Determine the [X, Y] coordinate at the center of the cell enclosing the given text.  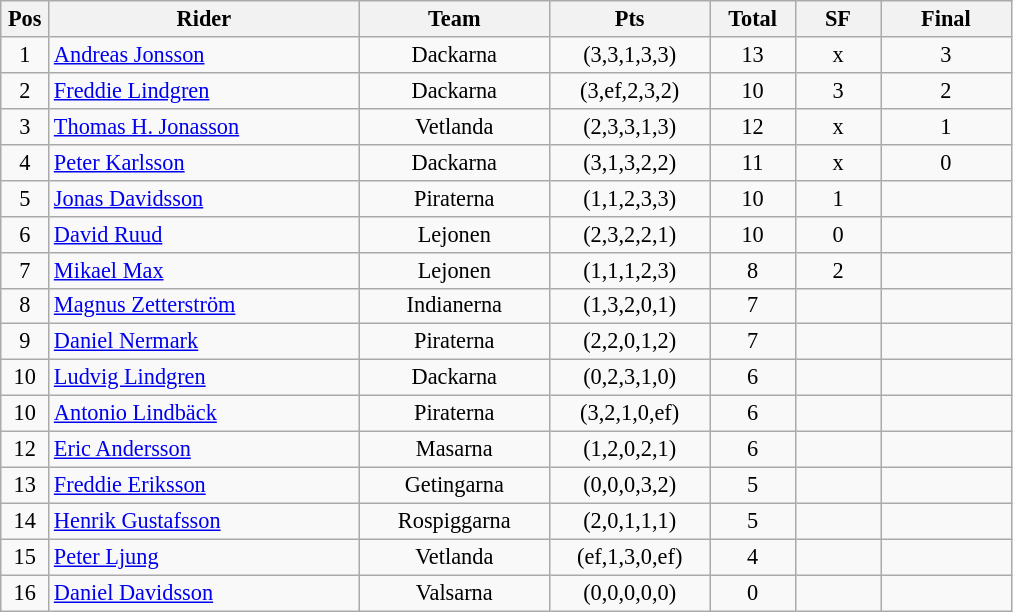
Masarna [454, 450]
(ef,1,3,0,ef) [629, 557]
Eric Andersson [204, 450]
(2,0,1,1,1) [629, 521]
(1,3,2,0,1) [629, 306]
Freddie Eriksson [204, 485]
(0,2,3,1,0) [629, 378]
Total [752, 19]
David Ruud [204, 234]
11 [752, 162]
Rospiggarna [454, 521]
Magnus Zetterström [204, 306]
16 [25, 593]
Pts [629, 19]
Mikael Max [204, 270]
(1,2,0,2,1) [629, 450]
Daniel Davidsson [204, 593]
(1,1,1,2,3) [629, 270]
14 [25, 521]
(2,2,0,1,2) [629, 342]
(1,1,2,3,3) [629, 198]
SF [838, 19]
(0,0,0,3,2) [629, 485]
Daniel Nermark [204, 342]
Freddie Lindgren [204, 90]
(2,3,2,2,1) [629, 234]
15 [25, 557]
(3,1,3,2,2) [629, 162]
Valsarna [454, 593]
Indianerna [454, 306]
Jonas Davidsson [204, 198]
Team [454, 19]
(2,3,3,1,3) [629, 126]
(3,ef,2,3,2) [629, 90]
Ludvig Lindgren [204, 378]
Henrik Gustafsson [204, 521]
Peter Karlsson [204, 162]
Getingarna [454, 485]
(3,2,1,0,ef) [629, 414]
Thomas H. Jonasson [204, 126]
Andreas Jonsson [204, 55]
(0,0,0,0,0) [629, 593]
(3,3,1,3,3) [629, 55]
Antonio Lindbäck [204, 414]
Pos [25, 19]
Peter Ljung [204, 557]
9 [25, 342]
Final [946, 19]
Rider [204, 19]
